Capture the cell that displays the provided text and extract its (X, Y) central coordinate. 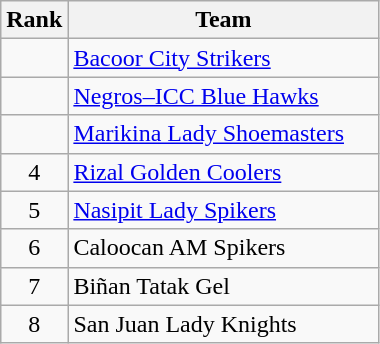
Biñan Tatak Gel (224, 286)
Caloocan AM Spikers (224, 248)
Rank (34, 20)
Negros–ICC Blue Hawks (224, 96)
8 (34, 324)
Team (224, 20)
Rizal Golden Coolers (224, 172)
7 (34, 286)
San Juan Lady Knights (224, 324)
Nasipit Lady Spikers (224, 210)
6 (34, 248)
5 (34, 210)
Bacoor City Strikers (224, 58)
4 (34, 172)
Marikina Lady Shoemasters (224, 134)
